Extract the [X, Y] coordinate from the center of the cell holding the provided text.  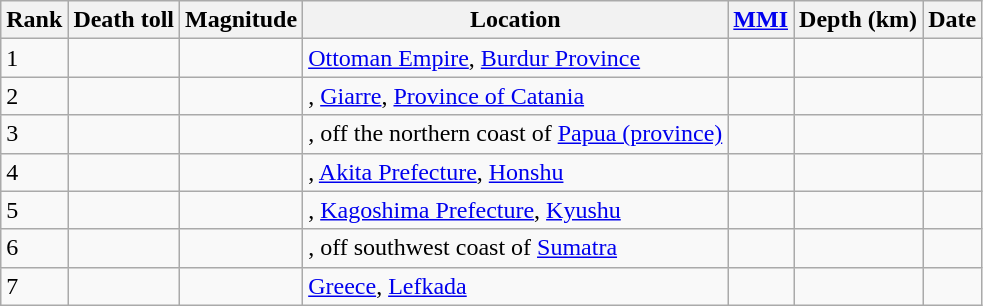
5 [34, 210]
2 [34, 96]
1 [34, 58]
4 [34, 172]
, Akita Prefecture, Honshu [516, 172]
, Giarre, Province of Catania [516, 96]
Ottoman Empire, Burdur Province [516, 58]
3 [34, 134]
MMI [761, 20]
, off southwest coast of Sumatra [516, 248]
Depth (km) [858, 20]
Magnitude [242, 20]
Death toll [124, 20]
Rank [34, 20]
, Kagoshima Prefecture, Kyushu [516, 210]
Date [952, 20]
7 [34, 286]
6 [34, 248]
Greece, Lefkada [516, 286]
Location [516, 20]
, off the northern coast of Papua (province) [516, 134]
